Output the [x, y] coordinate of the center of the cell containing the given text.  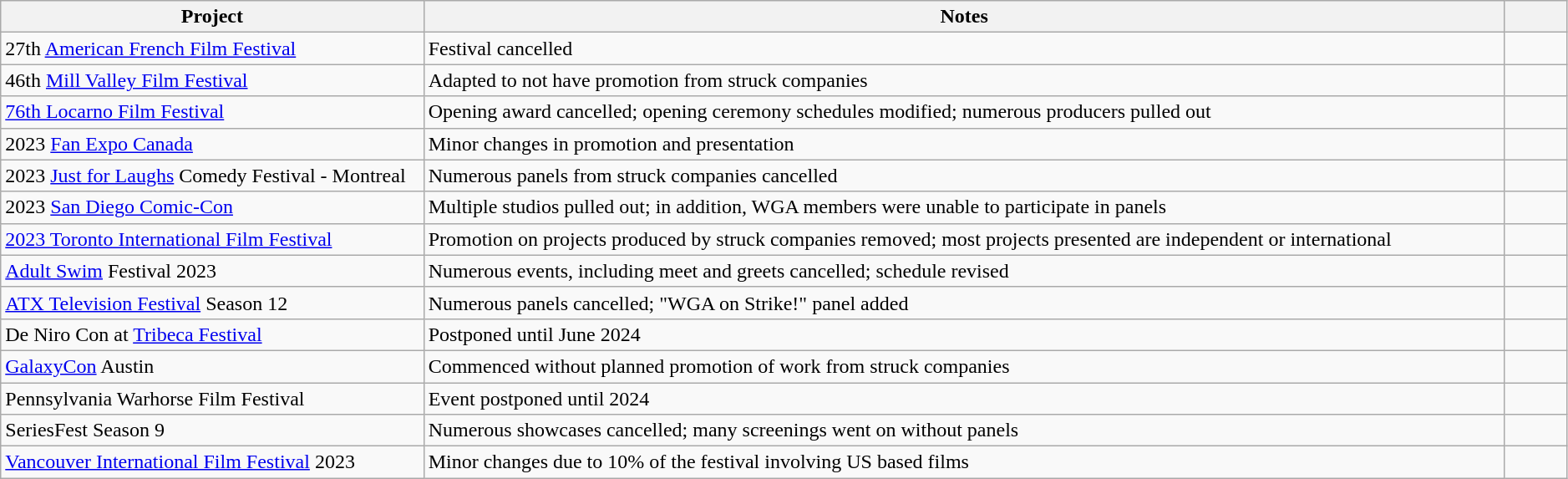
Numerous panels from struck companies cancelled [964, 176]
Postponed until June 2024 [964, 334]
De Niro Con at Tribeca Festival [212, 334]
Event postponed until 2024 [964, 399]
Numerous events, including meet and greets cancelled; schedule revised [964, 271]
Multiple studios pulled out; in addition, WGA members were unable to participate in panels [964, 207]
SeriesFest Season 9 [212, 431]
Adapted to not have promotion from struck companies [964, 80]
27th American French Film Festival [212, 48]
Numerous panels cancelled; "WGA on Strike!" panel added [964, 303]
2023 Just for Laughs Comedy Festival - Montreal [212, 176]
2023 Toronto International Film Festival [212, 239]
Promotion on projects produced by struck companies removed; most projects presented are independent or international [964, 239]
2023 San Diego Comic-Con [212, 207]
Project [212, 17]
Minor changes due to 10% of the festival involving US based films [964, 462]
Vancouver International Film Festival 2023 [212, 462]
Opening award cancelled; opening ceremony schedules modified; numerous producers pulled out [964, 112]
Pennsylvania Warhorse Film Festival [212, 399]
Minor changes in promotion and presentation [964, 144]
Notes [964, 17]
ATX Television Festival Season 12 [212, 303]
Adult Swim Festival 2023 [212, 271]
GalaxyCon Austin [212, 366]
76th Locarno Film Festival [212, 112]
Festival cancelled [964, 48]
Numerous showcases cancelled; many screenings went on without panels [964, 431]
46th Mill Valley Film Festival [212, 80]
Commenced without planned promotion of work from struck companies [964, 366]
2023 Fan Expo Canada [212, 144]
